Provide the [x, y] coordinate of the cell's center where the given text is located.  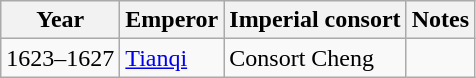
Tianqi [172, 58]
Emperor [172, 20]
1623–1627 [60, 58]
Year [60, 20]
Notes [440, 20]
Consort Cheng [315, 58]
Imperial consort [315, 20]
